Determine the [X, Y] coordinate at the center of the cell enclosing the given text.  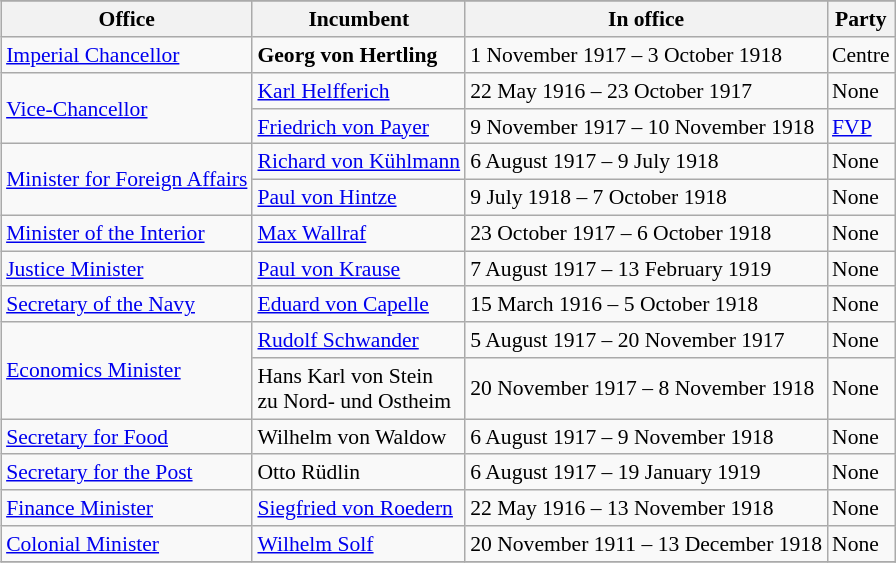
23 October 1917 – 6 October 1918 [646, 233]
Paul von Hintze [358, 197]
Office [126, 19]
Secretary for the Post [126, 472]
Incumbent [358, 19]
7 August 1917 – 13 February 1919 [646, 269]
20 November 1917 – 8 November 1918 [646, 388]
Otto Rüdlin [358, 472]
6 August 1917 – 9 July 1918 [646, 162]
Siegfried von Roedern [358, 508]
FVP [861, 126]
15 March 1916 – 5 October 1918 [646, 304]
Vice-Chancellor [126, 108]
22 May 1916 – 23 October 1917 [646, 91]
Wilhelm von Waldow [358, 437]
Hans Karl von Steinzu Nord- und Ostheim [358, 388]
20 November 1911 – 13 December 1918 [646, 544]
5 August 1917 – 20 November 1917 [646, 340]
Imperial Chancellor [126, 55]
Max Wallraf [358, 233]
6 August 1917 – 9 November 1918 [646, 437]
Wilhelm Solf [358, 544]
Colonial Minister [126, 544]
Richard von Kühlmann [358, 162]
Georg von Hertling [358, 55]
Minister of the Interior [126, 233]
Friedrich von Payer [358, 126]
Minister for Foreign Affairs [126, 180]
In office [646, 19]
22 May 1916 – 13 November 1918 [646, 508]
Eduard von Capelle [358, 304]
Secretary of the Navy [126, 304]
9 November 1917 – 10 November 1918 [646, 126]
Centre [861, 55]
1 November 1917 – 3 October 1918 [646, 55]
Party [861, 19]
6 August 1917 – 19 January 1919 [646, 472]
9 July 1918 – 7 October 1918 [646, 197]
Paul von Krause [358, 269]
Finance Minister [126, 508]
Karl Helfferich [358, 91]
Justice Minister [126, 269]
Secretary for Food [126, 437]
Rudolf Schwander [358, 340]
Economics Minister [126, 370]
